Identify which cell holds the provided text, then report its [x, y] central coordinate. 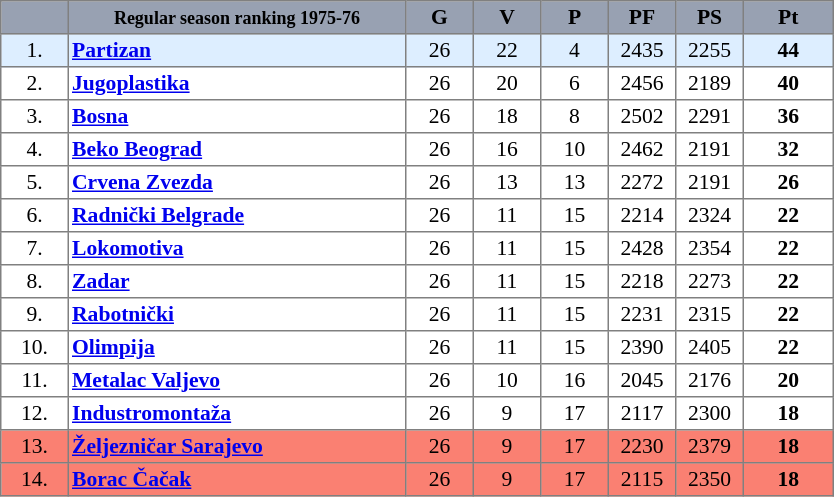
10. [35, 348]
8 [575, 116]
2045 [642, 380]
7. [35, 248]
Borac Čačak [237, 480]
Bosna [237, 116]
2350 [710, 480]
2218 [642, 282]
6 [575, 84]
2273 [710, 282]
2405 [710, 348]
5. [35, 182]
P [575, 18]
32 [788, 150]
G [440, 18]
PS [710, 18]
Metalac Valjevo [237, 380]
2502 [642, 116]
Regular season ranking 1975-76 [237, 18]
2231 [642, 314]
2435 [642, 50]
2214 [642, 216]
2462 [642, 150]
V [507, 18]
2354 [710, 248]
2315 [710, 314]
2456 [642, 84]
2379 [710, 446]
Željezničar Sarajevo [237, 446]
2272 [642, 182]
9. [35, 314]
2. [35, 84]
2428 [642, 248]
13. [35, 446]
2115 [642, 480]
12. [35, 414]
Crvena Zvezda [237, 182]
2291 [710, 116]
Olimpija [237, 348]
2230 [642, 446]
Partizan [237, 50]
2117 [642, 414]
PF [642, 18]
2390 [642, 348]
Lokomotiva [237, 248]
Rabotnički [237, 314]
1. [35, 50]
2176 [710, 380]
Radnički Belgrade [237, 216]
8. [35, 282]
11. [35, 380]
2255 [710, 50]
40 [788, 84]
Industromontaža [237, 414]
2324 [710, 216]
Jugoplastika [237, 84]
4 [575, 50]
Zadar [237, 282]
2189 [710, 84]
Pt [788, 18]
14. [35, 480]
6. [35, 216]
44 [788, 50]
4. [35, 150]
Beko Beograd [237, 150]
3. [35, 116]
2300 [710, 414]
36 [788, 116]
